Output the (x, y) coordinate of the center of the cell containing the given text.  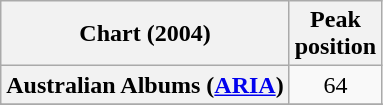
Chart (2004) (145, 34)
64 (335, 85)
Australian Albums (ARIA) (145, 85)
Peakposition (335, 34)
